Output the (x, y) coordinate of the center of the cell containing the given text.  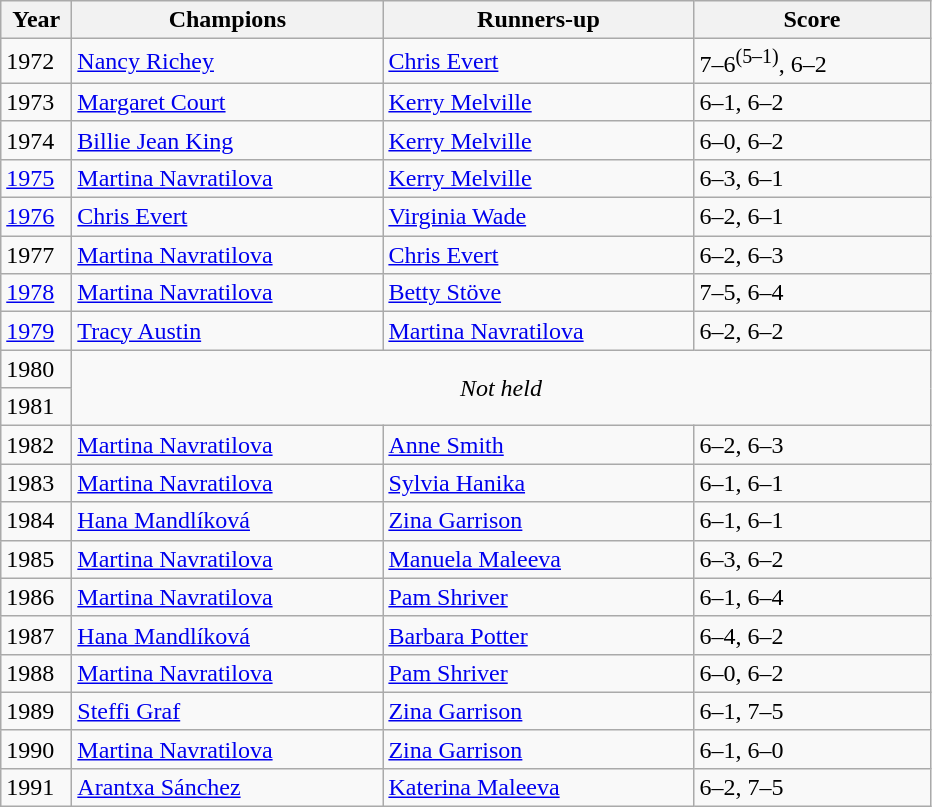
1978 (36, 293)
1984 (36, 521)
1982 (36, 445)
6–3, 6–2 (812, 559)
1987 (36, 635)
Score (812, 20)
Steffi Graf (228, 711)
Margaret Court (228, 102)
7–5, 6–4 (812, 293)
7–6(5–1), 6–2 (812, 62)
1981 (36, 407)
1976 (36, 217)
Runners-up (538, 20)
1990 (36, 749)
Anne Smith (538, 445)
Sylvia Hanika (538, 483)
1989 (36, 711)
1972 (36, 62)
Barbara Potter (538, 635)
Tracy Austin (228, 331)
6–1, 6–4 (812, 597)
Betty Stöve (538, 293)
Champions (228, 20)
6–2, 6–1 (812, 217)
6–2, 7–5 (812, 787)
1988 (36, 673)
1986 (36, 597)
6–1, 7–5 (812, 711)
1985 (36, 559)
1991 (36, 787)
1983 (36, 483)
Billie Jean King (228, 140)
6–1, 6–0 (812, 749)
1980 (36, 369)
6–3, 6–1 (812, 178)
Nancy Richey (228, 62)
6–4, 6–2 (812, 635)
Year (36, 20)
6–2, 6–2 (812, 331)
Manuela Maleeva (538, 559)
6–1, 6–2 (812, 102)
1979 (36, 331)
1974 (36, 140)
Katerina Maleeva (538, 787)
1973 (36, 102)
1977 (36, 255)
Not held (501, 388)
1975 (36, 178)
Arantxa Sánchez (228, 787)
Virginia Wade (538, 217)
